From the cell containing the given text, extract its center point as (x, y) coordinate. 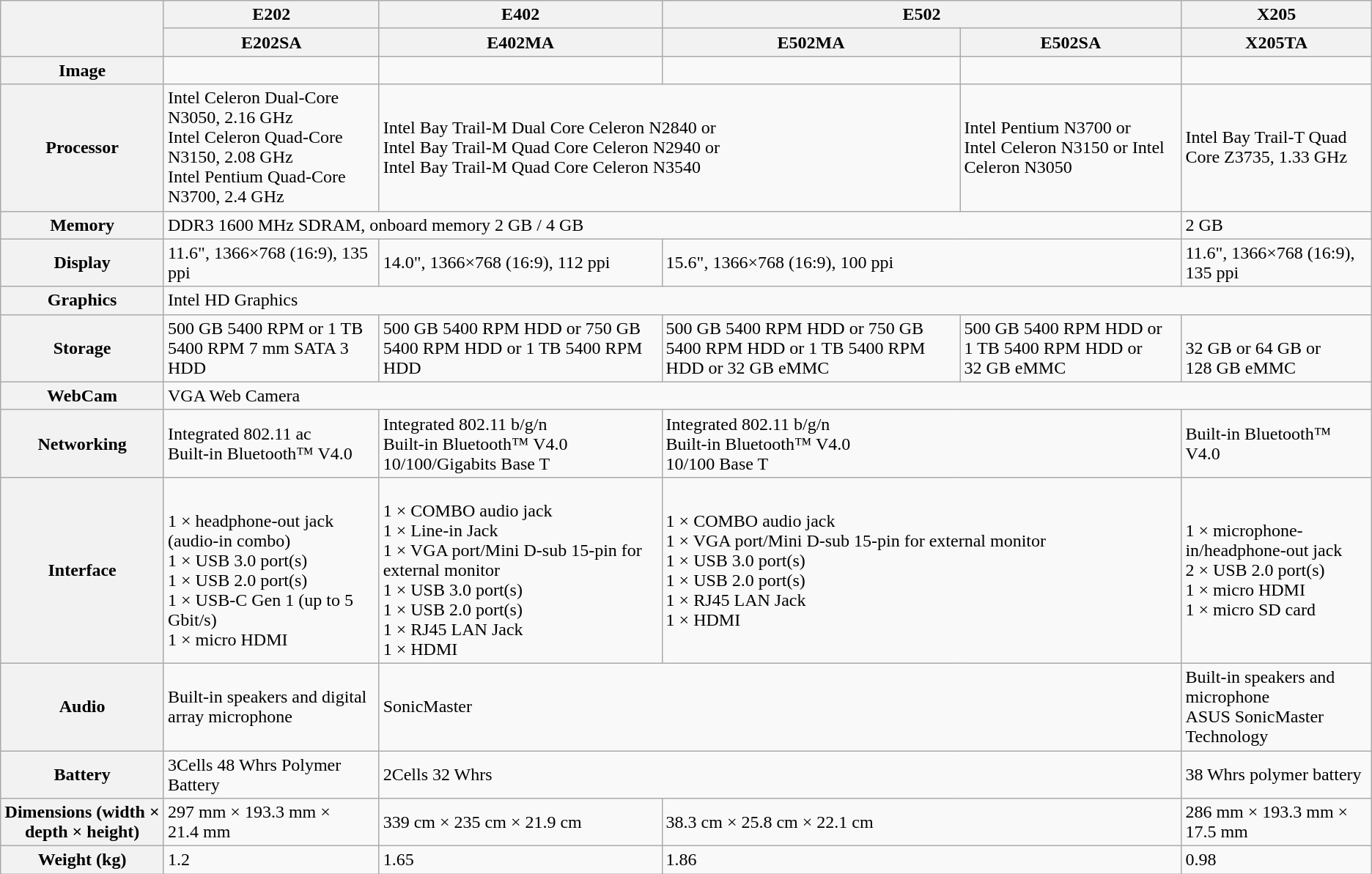
Integrated 802.11 b/g/nBuilt-in Bluetooth™ V4.010/100/Gigabits Base T (520, 443)
2Cells 32 Whrs (780, 774)
E202SA (271, 42)
Intel Celeron Dual-Core N3050, 2.16 GHzIntel Celeron Quad-Core N3150, 2.08 GHzIntel Pentium Quad-Core N3700, 2.4 GHz (271, 148)
500 GB 5400 RPM or 1 TB 5400 RPM 7 mm SATA 3 HDD (271, 348)
Processor (82, 148)
E502 (922, 15)
297 mm × 193.3 mm × 21.4 mm (271, 822)
Integrated 802.11 b/g/nBuilt-in Bluetooth™ V4.010/100 Base T (922, 443)
0.98 (1277, 860)
1.86 (922, 860)
Storage (82, 348)
E502SA (1071, 42)
E402MA (520, 42)
Battery (82, 774)
E402 (520, 15)
Intel Bay Trail-M Dual Core Celeron N2840 orIntel Bay Trail-M Quad Core Celeron N2940 orIntel Bay Trail-M Quad Core Celeron N3540 (670, 148)
Graphics (82, 300)
E202 (271, 15)
X205TA (1277, 42)
Intel Bay Trail-T Quad Core Z3735, 1.33 GHz (1277, 148)
1 × headphone-out jack (audio-in combo)1 × USB 3.0 port(s)1 × USB 2.0 port(s)1 × USB-C Gen 1 (up to 5 Gbit/s)1 × micro HDMI (271, 570)
2 GB (1277, 225)
Built-in speakers and microphoneASUS SonicMaster Technology (1277, 706)
VGA Web Camera (767, 396)
DDR3 1600 MHz SDRAM, onboard memory 2 GB / 4 GB (672, 225)
500 GB 5400 RPM HDD or 750 GB 5400 RPM HDD or 1 TB 5400 RPM HDD or 32 GB eMMC (811, 348)
500 GB 5400 RPM HDD or 750 GB 5400 RPM HDD or 1 TB 5400 RPM HDD (520, 348)
286 mm × 193.3 mm × 17.5 mm (1277, 822)
Interface (82, 570)
Integrated 802.11 acBuilt-in Bluetooth™ V4.0 (271, 443)
X205 (1277, 15)
500 GB 5400 RPM HDD or 1 TB 5400 RPM HDD or 32 GB eMMC (1071, 348)
38 Whrs polymer battery (1277, 774)
1 × COMBO audio jack1 × VGA port/Mini D-sub 15-pin for external monitor1 × USB 3.0 port(s)1 × USB 2.0 port(s)1 × RJ45 LAN Jack1 × HDMI (922, 570)
Built-in Bluetooth™ V4.0 (1277, 443)
339 cm × 235 cm × 21.9 cm (520, 822)
15.6", 1366×768 (16:9), 100 ppi (922, 262)
32 GB or 64 GB or 128 GB eMMC (1277, 348)
Image (82, 70)
Networking (82, 443)
14.0", 1366×768 (16:9), 112 ppi (520, 262)
Intel HD Graphics (767, 300)
Audio (82, 706)
Weight (kg) (82, 860)
Display (82, 262)
E502MA (811, 42)
1.65 (520, 860)
SonicMaster (780, 706)
Intel Pentium N3700 orIntel Celeron N3150 or Intel Celeron N3050 (1071, 148)
Built-in speakers and digital array microphone (271, 706)
Dimensions (width × depth × height) (82, 822)
1 × microphone-in/headphone-out jack2 × USB 2.0 port(s)1 × micro HDMI1 × micro SD card (1277, 570)
38.3 cm × 25.8 cm × 22.1 cm (922, 822)
1.2 (271, 860)
Memory (82, 225)
WebCam (82, 396)
3Cells 48 Whrs Polymer Battery (271, 774)
